Identify which cell holds the provided text, then report its [X, Y] central coordinate. 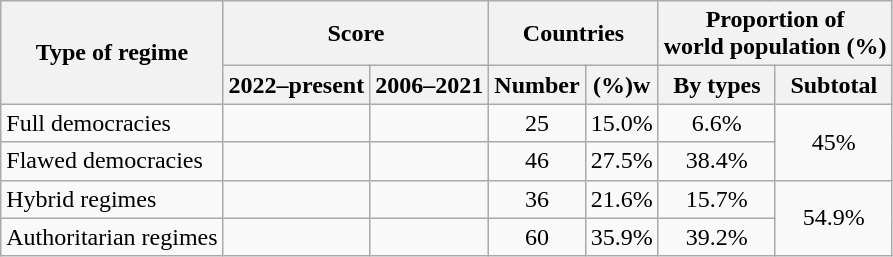
2022–present [296, 85]
46 [537, 161]
Flawed democracies [112, 161]
Proportion ofworld population (%) [775, 34]
Type of regime [112, 52]
Authoritarian regimes [112, 237]
Hybrid regimes [112, 199]
Subtotal [834, 85]
15.0% [622, 123]
39.2% [716, 237]
Number [537, 85]
60 [537, 237]
25 [537, 123]
2006–2021 [430, 85]
27.5% [622, 161]
38.4% [716, 161]
35.9% [622, 237]
By types [716, 85]
Countries [574, 34]
45% [834, 142]
21.6% [622, 199]
54.9% [834, 218]
15.7% [716, 199]
6.6% [716, 123]
36 [537, 199]
Score [356, 34]
(%)w [622, 85]
Full democracies [112, 123]
